Return [x, y] of the center of cell containing provided text 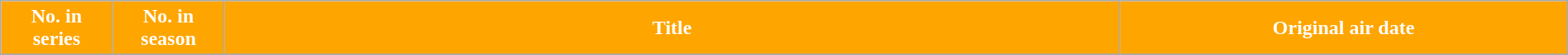
No. inseries [56, 28]
Title [672, 28]
Original air date [1343, 28]
No. inseason [169, 28]
